Pinpoint the cell where the given text exists, returning its (X, Y) midpoint coordinate. 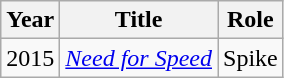
Title (139, 20)
Need for Speed (139, 58)
2015 (30, 58)
Year (30, 20)
Spike (251, 58)
Role (251, 20)
